Find where the given text appears and provide that cell's center as (x, y) coordinate. 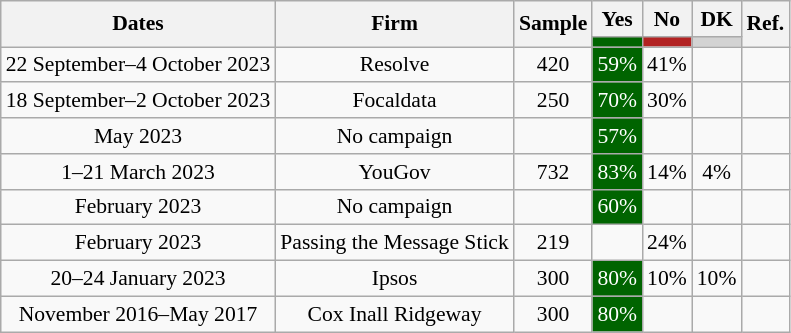
Dates (138, 24)
November 2016–May 2017 (138, 314)
83% (617, 172)
59% (617, 65)
250 (553, 101)
YouGov (394, 172)
30% (667, 101)
1–21 March 2023 (138, 172)
60% (617, 207)
70% (617, 101)
14% (667, 172)
Ipsos (394, 279)
18 September–2 October 2023 (138, 101)
Ref. (765, 24)
Yes (617, 19)
4% (717, 172)
Resolve (394, 65)
Focaldata (394, 101)
Firm (394, 24)
41% (667, 65)
22 September–4 October 2023 (138, 65)
219 (553, 243)
Sample (553, 24)
20–24 January 2023 (138, 279)
No (667, 19)
732 (553, 172)
Cox Inall Ridgeway (394, 314)
24% (667, 243)
57% (617, 136)
420 (553, 65)
May 2023 (138, 136)
DK (717, 19)
Passing the Message Stick (394, 243)
